Detect which cell encompasses the target text, then output its [X, Y] center coordinate. 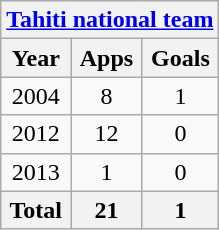
Goals [180, 58]
Tahiti national team [110, 20]
12 [106, 134]
21 [106, 210]
8 [106, 96]
Total [36, 210]
Apps [106, 58]
2004 [36, 96]
2012 [36, 134]
2013 [36, 172]
Year [36, 58]
